Extract the [x, y] coordinate from the center of the cell holding the provided text.  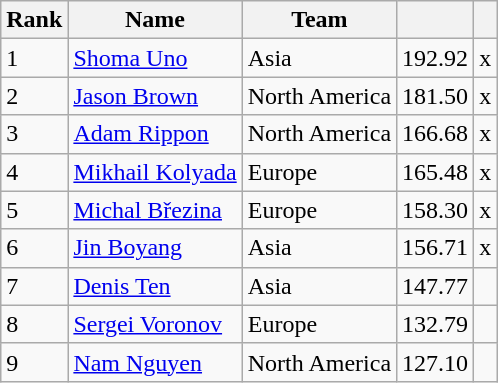
3 [34, 134]
147.77 [436, 286]
6 [34, 248]
127.10 [436, 362]
158.30 [436, 210]
Mikhail Kolyada [155, 172]
Nam Nguyen [155, 362]
166.68 [436, 134]
Denis Ten [155, 286]
2 [34, 96]
1 [34, 58]
192.92 [436, 58]
Jin Boyang [155, 248]
Adam Rippon [155, 134]
8 [34, 324]
Rank [34, 20]
Jason Brown [155, 96]
Shoma Uno [155, 58]
181.50 [436, 96]
7 [34, 286]
4 [34, 172]
Sergei Voronov [155, 324]
Name [155, 20]
165.48 [436, 172]
5 [34, 210]
156.71 [436, 248]
9 [34, 362]
Michal Březina [155, 210]
Team [319, 20]
132.79 [436, 324]
